Capture the cell that displays the provided text and extract its (x, y) central coordinate. 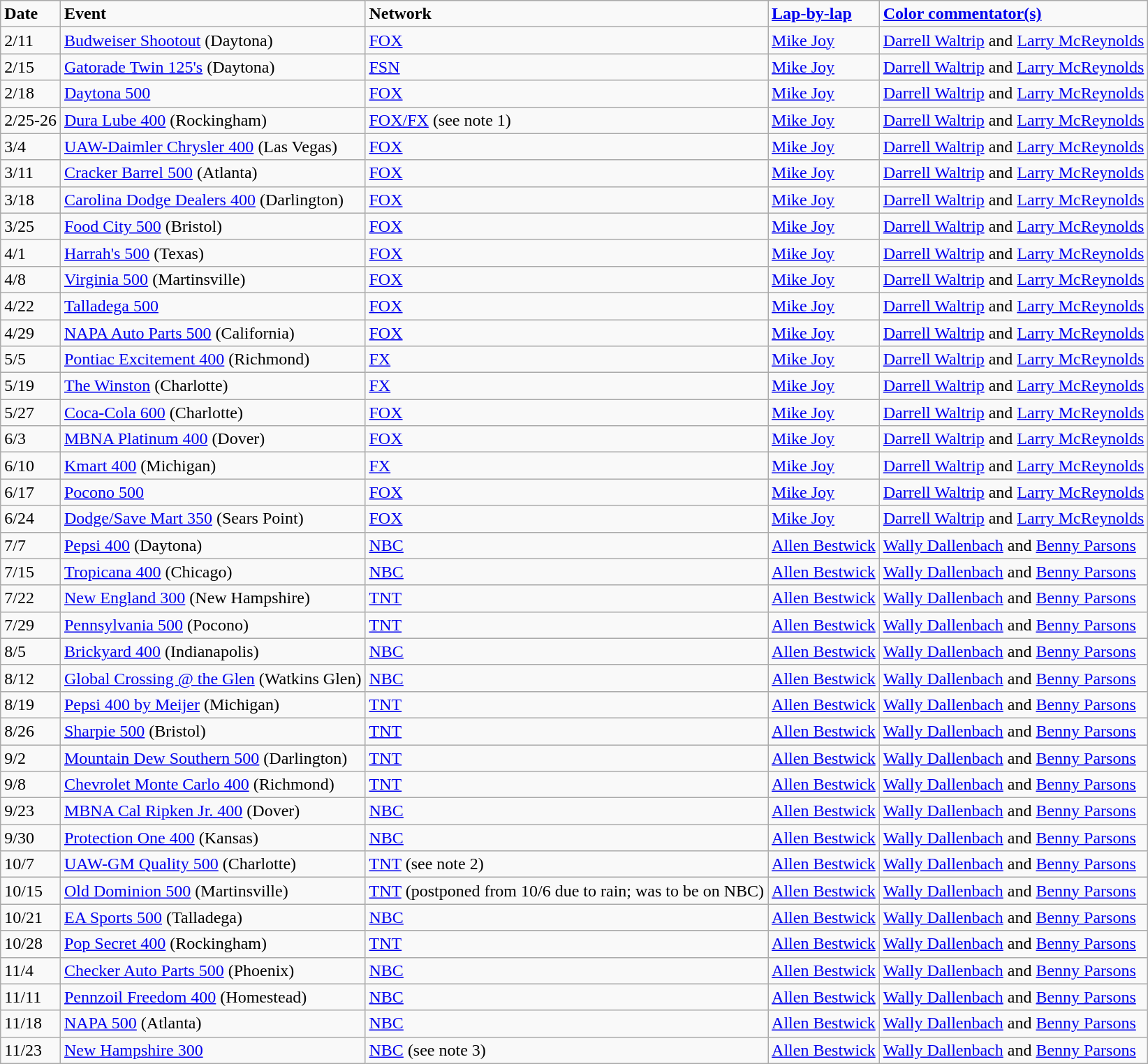
Pocono 500 (212, 492)
Old Dominion 500 (Martinsville) (212, 891)
Sharpie 500 (Bristol) (212, 731)
9/8 (31, 785)
11/11 (31, 997)
UAW-Daimler Chrysler 400 (Las Vegas) (212, 147)
2/11 (31, 40)
10/28 (31, 944)
7/22 (31, 598)
Gatorade Twin 125's (Daytona) (212, 67)
TNT (postponed from 10/6 due to rain; was to be on NBC) (567, 891)
8/12 (31, 678)
Network (567, 14)
8/19 (31, 704)
Mountain Dew Southern 500 (Darlington) (212, 758)
FSN (567, 67)
Kmart 400 (Michigan) (212, 466)
Dodge/Save Mart 350 (Sears Point) (212, 519)
10/7 (31, 864)
7/29 (31, 625)
TNT (see note 2) (567, 864)
7/15 (31, 572)
Daytona 500 (212, 94)
11/23 (31, 1050)
9/23 (31, 811)
6/3 (31, 439)
Cracker Barrel 500 (Atlanta) (212, 173)
9/30 (31, 838)
Carolina Dodge Dealers 400 (Darlington) (212, 200)
7/7 (31, 545)
4/29 (31, 333)
Talladega 500 (212, 306)
Pepsi 400 (Daytona) (212, 545)
6/10 (31, 466)
Pepsi 400 by Meijer (Michigan) (212, 704)
6/24 (31, 519)
5/27 (31, 413)
2/15 (31, 67)
3/4 (31, 147)
NAPA Auto Parts 500 (California) (212, 333)
New Hampshire 300 (212, 1050)
Lap-by-lap (824, 14)
Coca-Cola 600 (Charlotte) (212, 413)
Date (31, 14)
3/25 (31, 226)
8/5 (31, 651)
11/18 (31, 1024)
2/18 (31, 94)
Chevrolet Monte Carlo 400 (Richmond) (212, 785)
Global Crossing @ the Glen (Watkins Glen) (212, 678)
Food City 500 (Bristol) (212, 226)
Checker Auto Parts 500 (Phoenix) (212, 970)
4/8 (31, 279)
Protection One 400 (Kansas) (212, 838)
Tropicana 400 (Chicago) (212, 572)
3/18 (31, 200)
Event (212, 14)
Dura Lube 400 (Rockingham) (212, 120)
3/11 (31, 173)
Pennzoil Freedom 400 (Homestead) (212, 997)
NBC (see note 3) (567, 1050)
Pop Secret 400 (Rockingham) (212, 944)
5/19 (31, 386)
8/26 (31, 731)
Harrah's 500 (Texas) (212, 253)
10/15 (31, 891)
4/1 (31, 253)
New England 300 (New Hampshire) (212, 598)
Pennsylvania 500 (Pocono) (212, 625)
Pontiac Excitement 400 (Richmond) (212, 360)
MBNA Platinum 400 (Dover) (212, 439)
5/5 (31, 360)
Virginia 500 (Martinsville) (212, 279)
Brickyard 400 (Indianapolis) (212, 651)
The Winston (Charlotte) (212, 386)
Budweiser Shootout (Daytona) (212, 40)
UAW-GM Quality 500 (Charlotte) (212, 864)
4/22 (31, 306)
MBNA Cal Ripken Jr. 400 (Dover) (212, 811)
EA Sports 500 (Talladega) (212, 917)
6/17 (31, 492)
NAPA 500 (Atlanta) (212, 1024)
10/21 (31, 917)
Color commentator(s) (1014, 14)
2/25-26 (31, 120)
9/2 (31, 758)
FOX/FX (see note 1) (567, 120)
11/4 (31, 970)
